Capture the cell that displays the provided text and extract its (x, y) central coordinate. 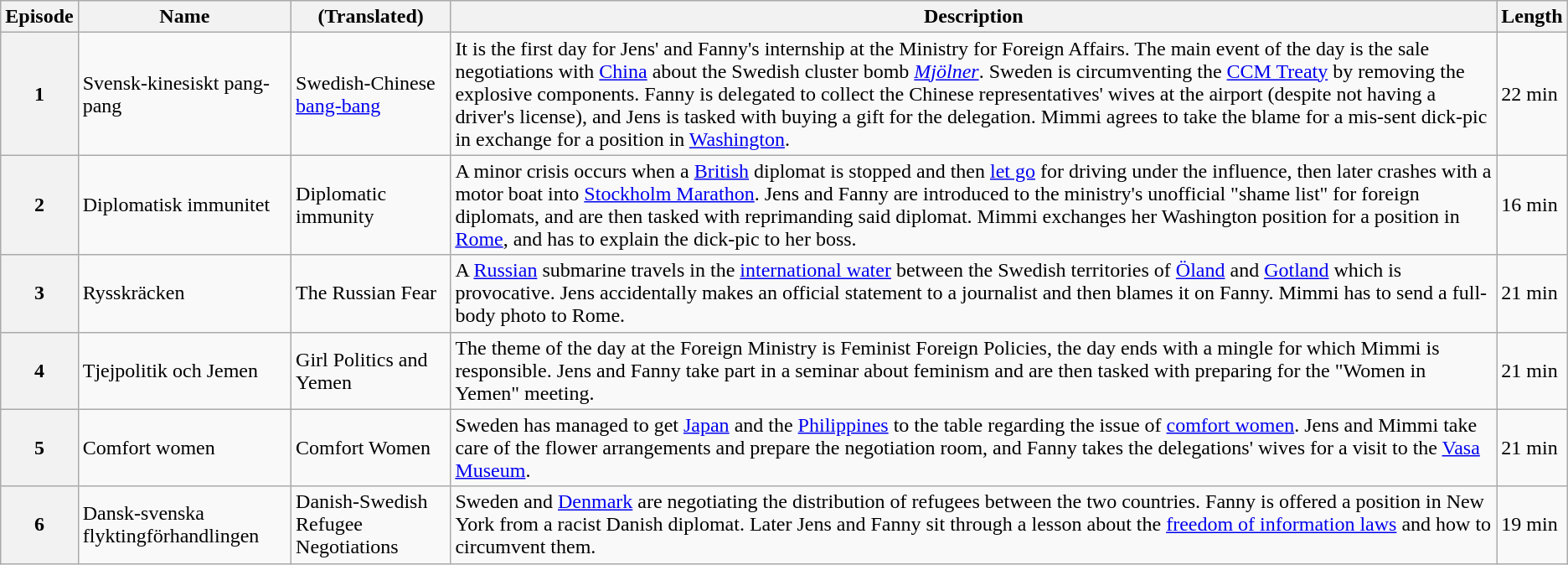
Length (1532, 17)
Svensk-kinesiskt pang-pang (184, 94)
Comfort women (184, 448)
Tjejpolitik och Jemen (184, 371)
Diplomatisk immunitet (184, 205)
22 min (1532, 94)
4 (39, 371)
Name (184, 17)
Comfort Women (371, 448)
Diplomatic immunity (371, 205)
3 (39, 293)
2 (39, 205)
Episode (39, 17)
(Translated) (371, 17)
The Russian Fear (371, 293)
19 min (1532, 525)
1 (39, 94)
16 min (1532, 205)
Swedish-Chinese bang-bang (371, 94)
Dansk-svenska flyktingförhandlingen (184, 525)
Girl Politics and Yemen (371, 371)
6 (39, 525)
Danish-Swedish Refugee Negotiations (371, 525)
5 (39, 448)
Description (973, 17)
Rysskräcken (184, 293)
